From the cell containing the given text, extract its center point as [x, y] coordinate. 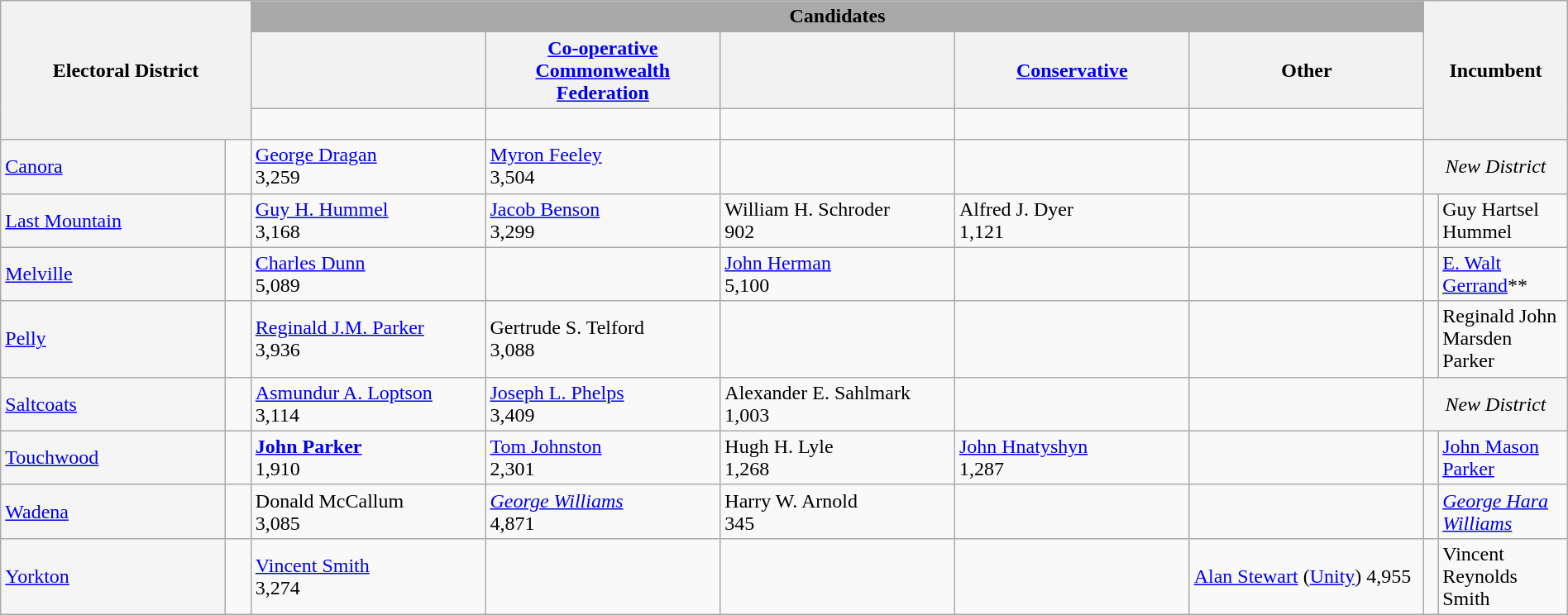
Candidates [837, 17]
Last Mountain [113, 220]
Vincent Reynolds Smith [1503, 576]
John Herman5,100 [838, 274]
E. Walt Gerrand** [1503, 274]
Electoral District [126, 70]
John Parker1,910 [368, 458]
Reginald John Marsden Parker [1503, 339]
Yorkton [113, 576]
Myron Feeley3,504 [603, 167]
Alexander E. Sahlmark1,003 [838, 403]
Incumbent [1496, 70]
Charles Dunn5,089 [368, 274]
Guy H. Hummel3,168 [368, 220]
Gertrude S. Telford3,088 [603, 339]
Hugh H. Lyle1,268 [838, 458]
Other [1307, 70]
Asmundur A. Loptson3,114 [368, 403]
Alfred J. Dyer1,121 [1072, 220]
John Mason Parker [1503, 458]
George Dragan3,259 [368, 167]
Canora [113, 167]
Guy Hartsel Hummel [1503, 220]
William H. Schroder902 [838, 220]
George Williams4,871 [603, 511]
Alan Stewart (Unity) 4,955 [1307, 576]
Pelly [113, 339]
John Hnatyshyn1,287 [1072, 458]
Reginald J.M. Parker3,936 [368, 339]
Donald McCallum3,085 [368, 511]
Jacob Benson3,299 [603, 220]
Conservative [1072, 70]
Harry W. Arnold345 [838, 511]
Co-operative Commonwealth Federation [603, 70]
Joseph L. Phelps3,409 [603, 403]
Melville [113, 274]
Saltcoats [113, 403]
Vincent Smith3,274 [368, 576]
Tom Johnston2,301 [603, 458]
Wadena [113, 511]
Touchwood [113, 458]
George Hara Williams [1503, 511]
